Find where the given text appears and provide that cell's center as [X, Y] coordinate. 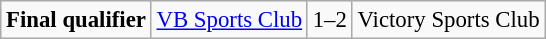
Final qualifier [76, 20]
Victory Sports Club [448, 20]
1–2 [330, 20]
VB Sports Club [229, 20]
